Pinpoint the cell where the given text exists, returning its [X, Y] midpoint coordinate. 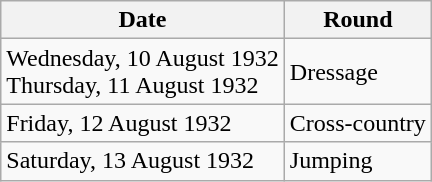
Cross-country [358, 123]
Friday, 12 August 1932 [143, 123]
Round [358, 20]
Date [143, 20]
Dressage [358, 72]
Jumping [358, 161]
Saturday, 13 August 1932 [143, 161]
Wednesday, 10 August 1932Thursday, 11 August 1932 [143, 72]
